Provide the [X, Y] coordinate of the cell's center where the given text is located.  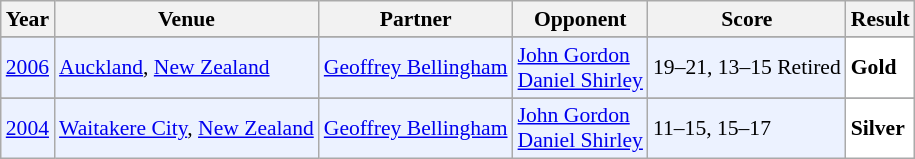
Gold [880, 68]
Score [747, 19]
Auckland, New Zealand [186, 68]
Partner [416, 19]
2004 [28, 128]
2006 [28, 68]
Opponent [580, 19]
Year [28, 19]
19–21, 13–15 Retired [747, 68]
Result [880, 19]
Silver [880, 128]
11–15, 15–17 [747, 128]
Waitakere City, New Zealand [186, 128]
Venue [186, 19]
